Return [X, Y] of the center of cell containing provided text 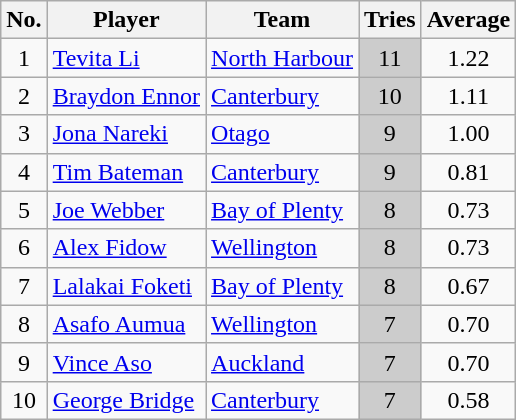
5 [24, 210]
Vince Aso [126, 362]
0.81 [468, 172]
Joe Webber [126, 210]
4 [24, 172]
Player [126, 20]
Tevita Li [126, 58]
1.00 [468, 134]
Average [468, 20]
Alex Fidow [126, 248]
Jona Nareki [126, 134]
2 [24, 96]
1.11 [468, 96]
0.58 [468, 400]
Otago [282, 134]
Asafo Aumua [126, 324]
North Harbour [282, 58]
11 [390, 58]
Lalakai Foketi [126, 286]
Tries [390, 20]
No. [24, 20]
1.22 [468, 58]
Auckland [282, 362]
6 [24, 248]
George Bridge [126, 400]
Team [282, 20]
Braydon Ennor [126, 96]
0.67 [468, 286]
1 [24, 58]
3 [24, 134]
Tim Bateman [126, 172]
